Return the (x, y) coordinate for the center point of the cell that contains the specified text.  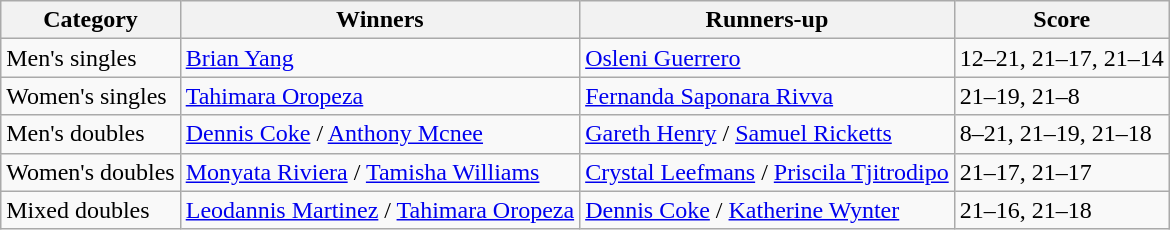
Tahimara Oropeza (380, 96)
12–21, 21–17, 21–14 (1062, 58)
Mixed doubles (90, 210)
Score (1062, 20)
Monyata Riviera / Tamisha Williams (380, 172)
Dennis Coke / Anthony Mcnee (380, 134)
Brian Yang (380, 58)
Osleni Guerrero (768, 58)
Gareth Henry / Samuel Ricketts (768, 134)
21–19, 21–8 (1062, 96)
Women's doubles (90, 172)
Category (90, 20)
8–21, 21–19, 21–18 (1062, 134)
Winners (380, 20)
Men's singles (90, 58)
Fernanda Saponara Rivva (768, 96)
21–16, 21–18 (1062, 210)
21–17, 21–17 (1062, 172)
Men's doubles (90, 134)
Women's singles (90, 96)
Dennis Coke / Katherine Wynter (768, 210)
Runners-up (768, 20)
Leodannis Martinez / Tahimara Oropeza (380, 210)
Crystal Leefmans / Priscila Tjitrodipo (768, 172)
